For the text-containing cell, return its midpoint in (x, y) coordinate format. 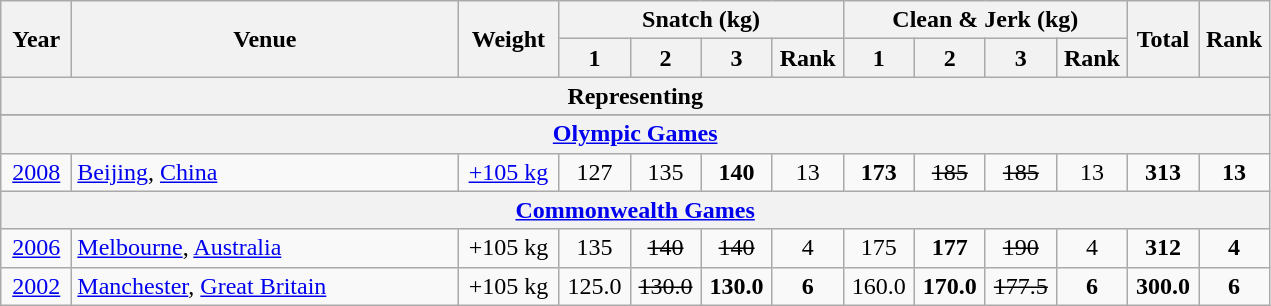
170.0 (950, 286)
Weight (508, 39)
127 (594, 172)
2002 (36, 286)
312 (1162, 248)
Year (36, 39)
Melbourne, Australia (265, 248)
173 (878, 172)
Beijing, China (265, 172)
Total (1162, 39)
Olympic Games (636, 134)
125.0 (594, 286)
177 (950, 248)
177.5 (1020, 286)
Snatch (kg) (701, 20)
300.0 (1162, 286)
190 (1020, 248)
Commonwealth Games (636, 210)
Venue (265, 39)
Manchester, Great Britain (265, 286)
313 (1162, 172)
Representing (636, 96)
160.0 (878, 286)
Clean & Jerk (kg) (985, 20)
2006 (36, 248)
175 (878, 248)
2008 (36, 172)
